Determine the [X, Y] coordinate at the center of the cell enclosing the given text.  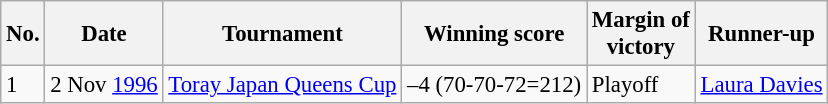
Date [104, 34]
Laura Davies [762, 85]
2 Nov 1996 [104, 85]
Margin ofvictory [640, 34]
–4 (70-70-72=212) [494, 85]
Winning score [494, 34]
Playoff [640, 85]
Tournament [282, 34]
1 [23, 85]
Toray Japan Queens Cup [282, 85]
Runner-up [762, 34]
No. [23, 34]
